Search for the cell housing the specified text and yield its (X, Y) center coordinate. 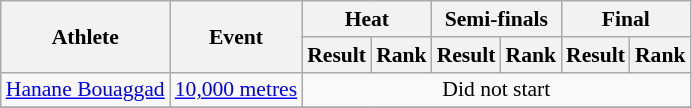
Final (626, 19)
Hanane Bouaggad (86, 90)
10,000 metres (236, 90)
Semi-finals (496, 19)
Did not start (496, 90)
Event (236, 36)
Athlete (86, 36)
Heat (366, 19)
